Scan for the cell matching the given text and deliver its (x, y) coordinate at center. 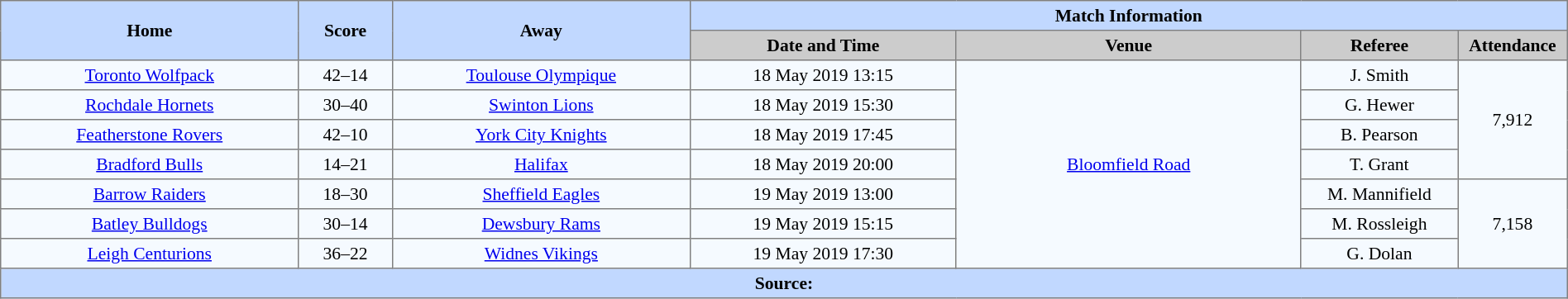
Batley Bulldogs (150, 224)
T. Grant (1379, 164)
19 May 2019 17:30 (823, 254)
Toulouse Olympique (541, 75)
Attendance (1513, 45)
B. Pearson (1379, 135)
Widnes Vikings (541, 254)
36–22 (346, 254)
7,158 (1513, 224)
Rochdale Hornets (150, 105)
30–40 (346, 105)
Dewsbury Rams (541, 224)
M. Rossleigh (1379, 224)
18 May 2019 13:15 (823, 75)
18 May 2019 20:00 (823, 164)
42–10 (346, 135)
Referee (1379, 45)
42–14 (346, 75)
Barrow Raiders (150, 194)
Toronto Wolfpack (150, 75)
30–14 (346, 224)
18 May 2019 15:30 (823, 105)
G. Dolan (1379, 254)
Venue (1128, 45)
Away (541, 31)
7,912 (1513, 120)
14–21 (346, 164)
Source: (784, 283)
19 May 2019 13:00 (823, 194)
York City Knights (541, 135)
Home (150, 31)
Swinton Lions (541, 105)
Featherstone Rovers (150, 135)
Score (346, 31)
G. Hewer (1379, 105)
Match Information (1128, 16)
Bradford Bulls (150, 164)
M. Mannifield (1379, 194)
Leigh Centurions (150, 254)
Date and Time (823, 45)
Bloomfield Road (1128, 164)
Sheffield Eagles (541, 194)
19 May 2019 15:15 (823, 224)
Halifax (541, 164)
J. Smith (1379, 75)
18 May 2019 17:45 (823, 135)
18–30 (346, 194)
